Identify which cell holds the provided text, then report its [X, Y] central coordinate. 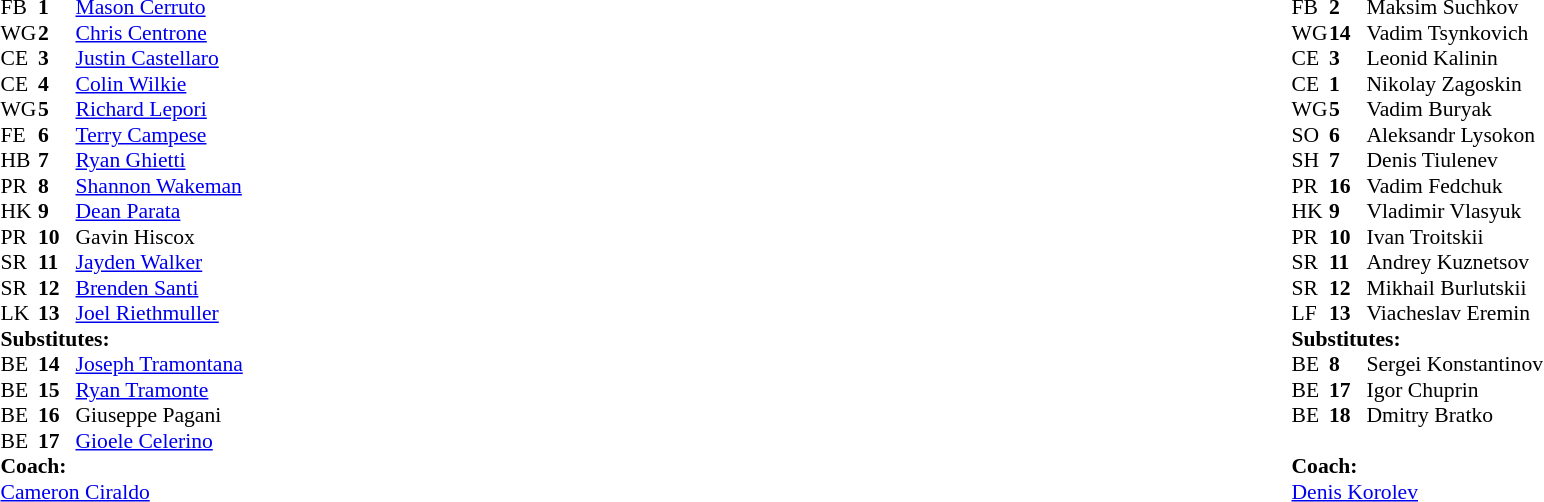
Colin Wilkie [160, 84]
SH [1311, 161]
Shannon Wakeman [160, 186]
Gavin Hiscox [160, 237]
Vadim Fedchuk [1455, 186]
18 [1348, 415]
Richard Lepori [160, 109]
Denis Tiulenev [1455, 161]
Brenden Santi [160, 288]
Terry Campese [160, 135]
HB [19, 161]
Ivan Troitskii [1455, 237]
2 [57, 33]
Sergei Konstantinov [1455, 365]
Jayden Walker [160, 263]
FE [19, 135]
Giuseppe Pagani [160, 415]
Vadim Tsynkovich [1455, 33]
Viacheslav Eremin [1455, 313]
Mikhail Burlutskii [1455, 288]
4 [57, 84]
Chris Centrone [160, 33]
Aleksandr Lysokon [1455, 135]
Ryan Ghietti [160, 161]
Leonid Kalinin [1455, 59]
LF [1311, 313]
Vadim Buryak [1455, 109]
SO [1311, 135]
Joel Riethmuller [160, 313]
Nikolay Zagoskin [1455, 84]
1 [1348, 84]
Justin Castellaro [160, 59]
15 [57, 390]
Dean Parata [160, 211]
Igor Chuprin [1455, 390]
Dmitry Bratko [1455, 415]
Ryan Tramonte [160, 390]
Gioele Celerino [160, 441]
Vladimir Vlasyuk [1455, 211]
LK [19, 313]
Joseph Tramontana [160, 365]
Andrey Kuznetsov [1455, 263]
